Detect which cell encompasses the target text, then output its (x, y) center coordinate. 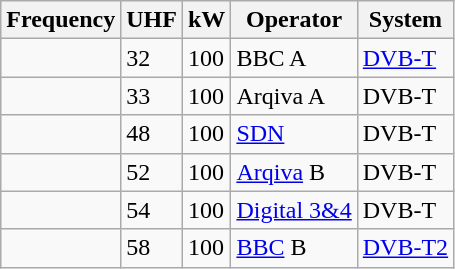
Operator (294, 20)
48 (152, 134)
Arqiva B (294, 172)
32 (152, 58)
52 (152, 172)
33 (152, 96)
BBC B (294, 248)
58 (152, 248)
DVB-T2 (405, 248)
UHF (152, 20)
Digital 3&4 (294, 210)
SDN (294, 134)
BBC A (294, 58)
Arqiva A (294, 96)
54 (152, 210)
Frequency (61, 20)
kW (206, 20)
System (405, 20)
